Locate the cell with the specified text and output its (x, y) center coordinate. 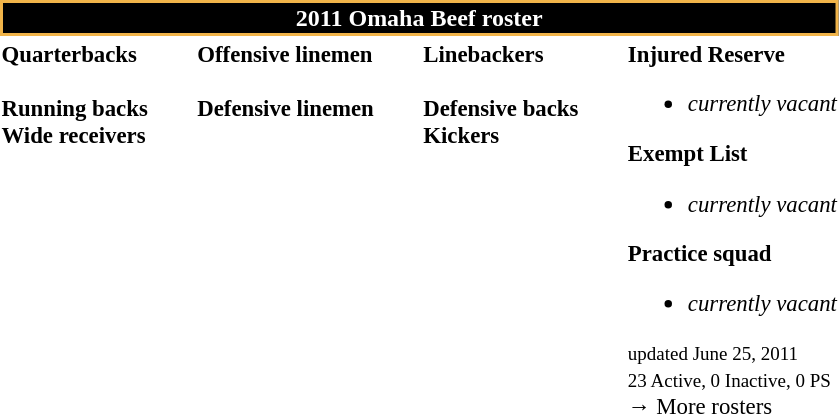
2011 Omaha Beef roster (419, 18)
